Provide the (X, Y) coordinate of the cell's center where the given text is located.  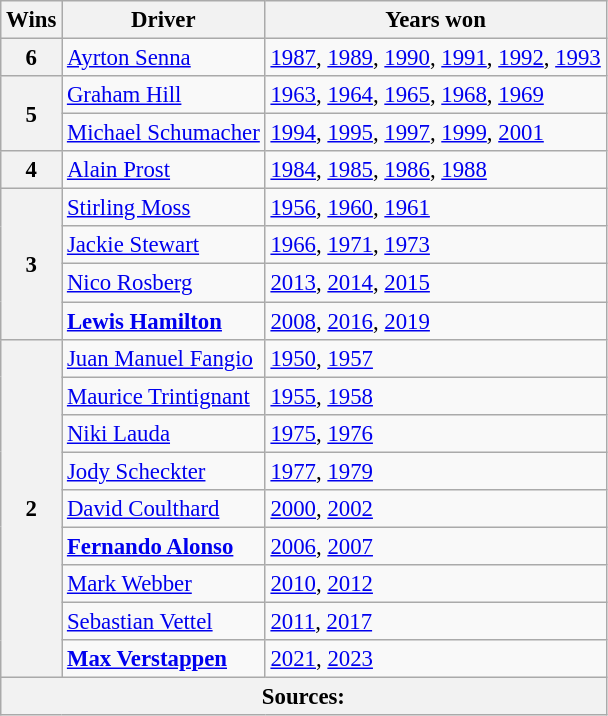
1977, 1979 (436, 471)
5 (32, 114)
2011, 2017 (436, 621)
6 (32, 58)
2006, 2007 (436, 546)
Wins (32, 20)
Max Verstappen (164, 659)
3 (32, 264)
Sources: (304, 697)
Jackie Stewart (164, 245)
1987, 1989, 1990, 1991, 1992, 1993 (436, 58)
Alain Prost (164, 170)
1955, 1958 (436, 396)
Stirling Moss (164, 208)
Graham Hill (164, 95)
Sebastian Vettel (164, 621)
Niki Lauda (164, 433)
David Coulthard (164, 509)
2013, 2014, 2015 (436, 283)
2010, 2012 (436, 584)
2 (32, 508)
1975, 1976 (436, 433)
Ayrton Senna (164, 58)
2021, 2023 (436, 659)
Maurice Trintignant (164, 396)
Fernando Alonso (164, 546)
Juan Manuel Fangio (164, 358)
Mark Webber (164, 584)
1994, 1995, 1997, 1999, 2001 (436, 133)
Nico Rosberg (164, 283)
1963, 1964, 1965, 1968, 1969 (436, 95)
2008, 2016, 2019 (436, 321)
Jody Scheckter (164, 471)
Lewis Hamilton (164, 321)
Michael Schumacher (164, 133)
Years won (436, 20)
1984, 1985, 1986, 1988 (436, 170)
4 (32, 170)
1950, 1957 (436, 358)
Driver (164, 20)
1966, 1971, 1973 (436, 245)
1956, 1960, 1961 (436, 208)
2000, 2002 (436, 509)
